Scan for the cell matching the given text and deliver its [X, Y] coordinate at center. 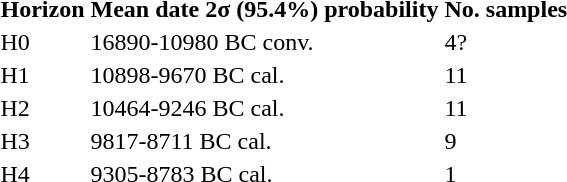
9817-8711 BC cal. [264, 141]
10898-9670 BC cal. [264, 75]
10464-9246 BC cal. [264, 108]
16890-10980 BC conv. [264, 42]
